Return the (x, y) coordinate for the center point of the cell that contains the specified text.  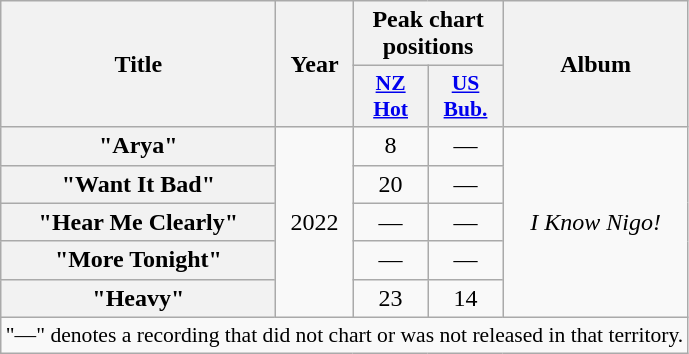
"Heavy" (138, 298)
20 (390, 184)
NZHot (390, 96)
"Arya" (138, 146)
23 (390, 298)
Title (138, 64)
USBub. (466, 96)
Peak chart positions (428, 34)
"Want It Bad" (138, 184)
Year (314, 64)
"More Tonight" (138, 260)
2022 (314, 222)
14 (466, 298)
"—" denotes a recording that did not chart or was not released in that territory. (345, 335)
8 (390, 146)
"Hear Me Clearly" (138, 222)
Album (596, 64)
I Know Nigo! (596, 222)
